Determine the (x, y) coordinate at the center of the cell enclosing the given text.  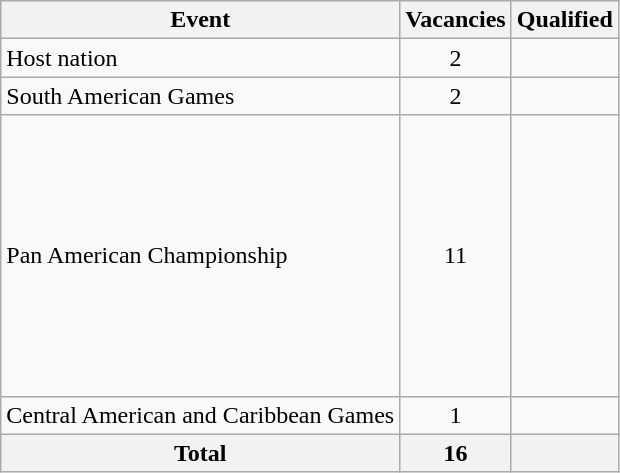
1 (456, 415)
11 (456, 256)
South American Games (200, 96)
16 (456, 453)
Qualified (564, 20)
Pan American Championship (200, 256)
Total (200, 453)
Event (200, 20)
Host nation (200, 58)
Vacancies (456, 20)
Central American and Caribbean Games (200, 415)
